Search for the cell housing the specified text and yield its (X, Y) center coordinate. 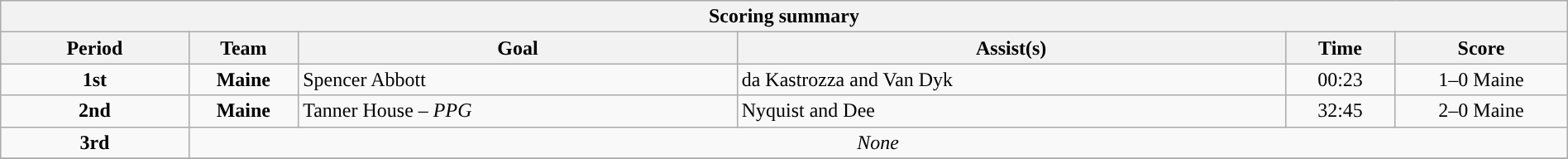
None (878, 142)
32:45 (1340, 111)
Nyquist and Dee (1011, 111)
Goal (518, 48)
1–0 Maine (1481, 79)
1st (94, 79)
da Kastrozza and Van Dyk (1011, 79)
Assist(s) (1011, 48)
2–0 Maine (1481, 111)
2nd (94, 111)
Scoring summary (784, 17)
Spencer Abbott (518, 79)
00:23 (1340, 79)
Period (94, 48)
3rd (94, 142)
Tanner House – PPG (518, 111)
Team (243, 48)
Time (1340, 48)
Score (1481, 48)
